Scan for the cell matching the given text and deliver its (x, y) coordinate at center. 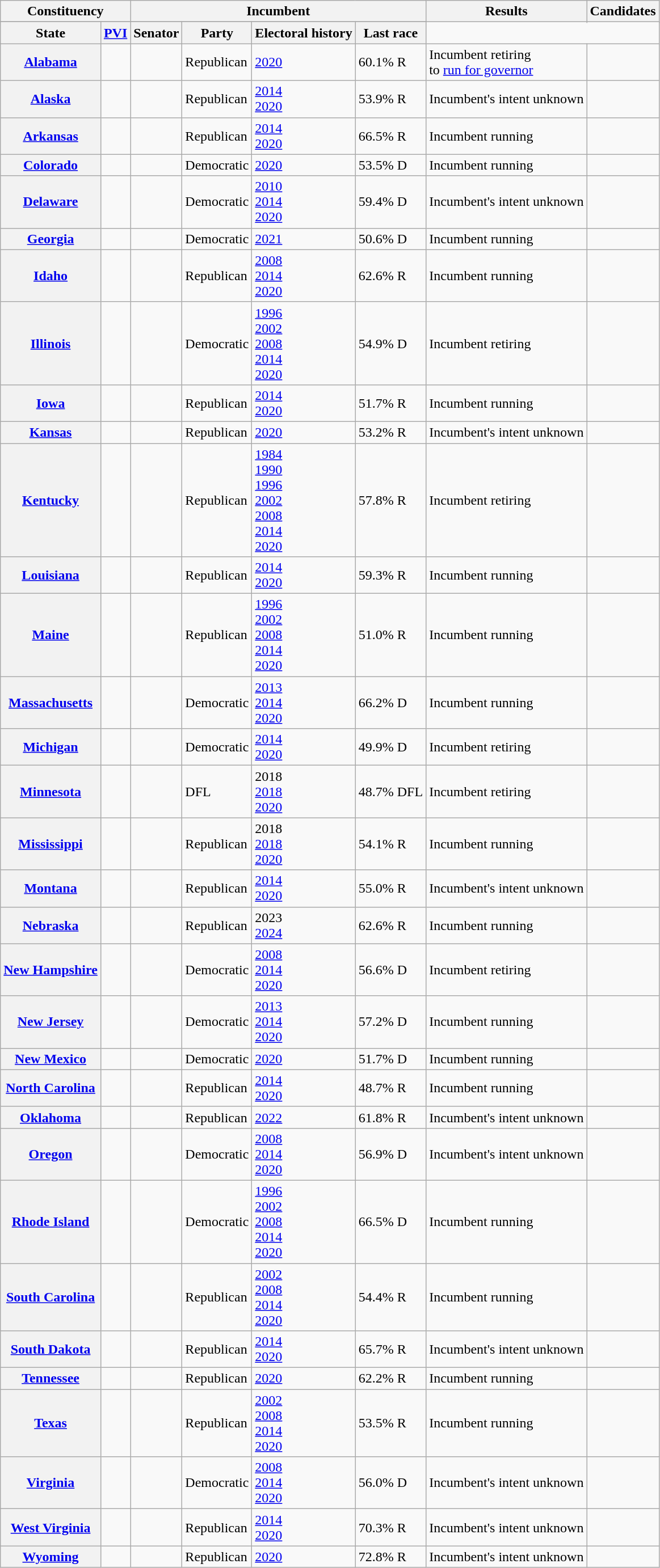
2022 (304, 1117)
51.0% R (390, 635)
DFL (217, 792)
54.1% R (390, 844)
Texas (51, 1423)
Oklahoma (51, 1117)
2021 (304, 239)
61.8% R (390, 1117)
51.7% D (390, 1059)
Party (217, 33)
50.6% D (390, 239)
72.8% R (390, 1557)
59.4% D (390, 202)
53.5% D (390, 165)
Constituency (66, 11)
New Jersey (51, 1022)
53.5% R (390, 1423)
57.2% D (390, 1022)
66.2% D (390, 703)
1984199019962002200820142020 (304, 500)
New Hampshire (51, 970)
Nebraska (51, 925)
South Dakota (51, 1350)
Georgia (51, 239)
Wyoming (51, 1557)
54.9% D (390, 343)
Kentucky (51, 500)
South Carolina (51, 1297)
Virginia (51, 1483)
Arkansas (51, 136)
56.6% D (390, 970)
53.2% R (390, 432)
51.7% R (390, 403)
Alaska (51, 99)
Oregon (51, 1154)
59.3% R (390, 575)
66.5% D (390, 1222)
2010 20142020 (304, 202)
Incumbent (278, 11)
70.3% R (390, 1528)
49.9% D (390, 747)
West Virginia (51, 1528)
Alabama (51, 62)
2023 2024 (304, 925)
Results (506, 11)
Michigan (51, 747)
Last race (390, 33)
PVI (115, 33)
Mississippi (51, 844)
Senator (157, 33)
Maine (51, 635)
56.0% D (390, 1483)
Illinois (51, 343)
Candidates (623, 11)
54.4% R (390, 1297)
Minnesota (51, 792)
65.7% R (390, 1350)
62.2% R (390, 1379)
57.8% R (390, 500)
Louisiana (51, 575)
Massachusetts (51, 703)
Tennessee (51, 1379)
Incumbent retiringto run for governor (506, 62)
State (51, 33)
Electoral history (304, 33)
Colorado (51, 165)
60.1% R (390, 62)
Montana (51, 888)
Kansas (51, 432)
Delaware (51, 202)
New Mexico (51, 1059)
Rhode Island (51, 1222)
Iowa (51, 403)
66.5% R (390, 136)
48.7% DFL (390, 792)
48.7% R (390, 1088)
Idaho (51, 276)
56.9% D (390, 1154)
55.0% R (390, 888)
53.9% R (390, 99)
North Carolina (51, 1088)
